Provide the (x, y) coordinate of the cell's center where the given text is located.  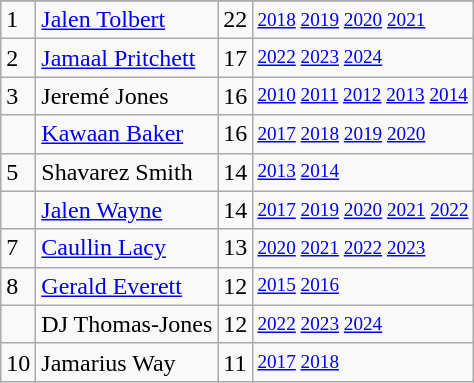
2018 2019 2020 2021 (363, 20)
Jalen Tolbert (127, 20)
2015 2016 (363, 286)
Gerald Everett (127, 286)
2010 2011 2012 2013 2014 (363, 96)
2020 2021 2022 2023 (363, 248)
13 (236, 248)
2 (18, 58)
3 (18, 96)
Caullin Lacy (127, 248)
Jeremé Jones (127, 96)
22 (236, 20)
1 (18, 20)
DJ Thomas-Jones (127, 324)
Shavarez Smith (127, 172)
17 (236, 58)
8 (18, 286)
10 (18, 362)
Jamarius Way (127, 362)
2017 2018 (363, 362)
Jamaal Pritchett (127, 58)
2017 2019 2020 2021 2022 (363, 210)
Jalen Wayne (127, 210)
7 (18, 248)
5 (18, 172)
2013 2014 (363, 172)
2017 2018 2019 2020 (363, 134)
Kawaan Baker (127, 134)
11 (236, 362)
